Scan for the cell matching the given text and deliver its (x, y) coordinate at center. 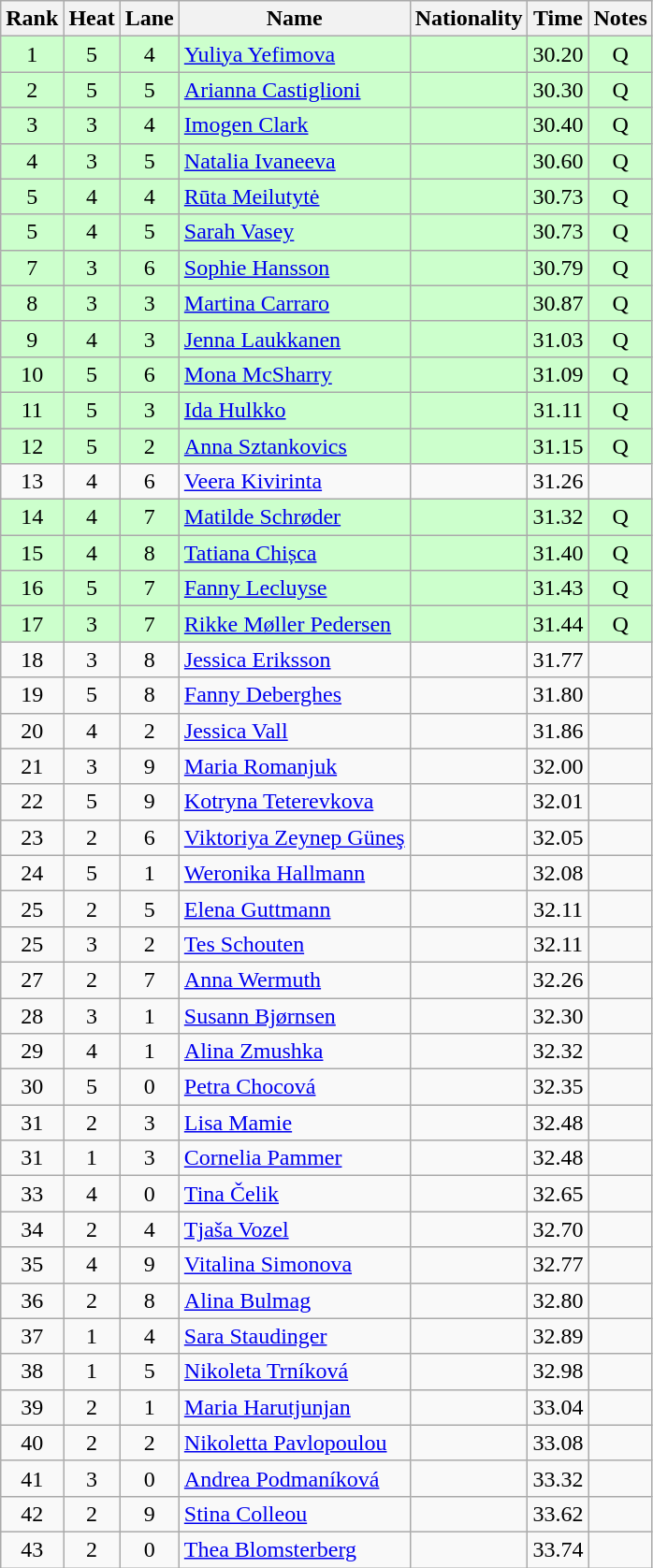
31.43 (558, 588)
Maria Harutjunjan (294, 1407)
32.35 (558, 1087)
32.00 (558, 766)
Sara Staudinger (294, 1336)
Nationality (469, 19)
Notes (620, 19)
30.40 (558, 125)
Vitalina Simonova (294, 1265)
Kotryna Teterevkova (294, 802)
10 (32, 374)
19 (32, 695)
Nikoleta Trníková (294, 1372)
31.77 (558, 660)
Ida Hulkko (294, 410)
33.74 (558, 1549)
31.09 (558, 374)
32.65 (558, 1194)
32.30 (558, 1015)
Jenna Laukkanen (294, 339)
24 (32, 873)
Rank (32, 19)
12 (32, 446)
20 (32, 731)
Fanny Deberghes (294, 695)
Anna Wermuth (294, 980)
Lisa Mamie (294, 1123)
32.01 (558, 802)
Jessica Vall (294, 731)
43 (32, 1549)
17 (32, 624)
38 (32, 1372)
11 (32, 410)
30.30 (558, 90)
Andrea Podmaníková (294, 1478)
Tatiana Chișca (294, 553)
31.86 (558, 731)
Cornelia Pammer (294, 1158)
Sophie Hansson (294, 268)
Arianna Castiglioni (294, 90)
21 (32, 766)
Nikoletta Pavlopoulou (294, 1443)
30 (32, 1087)
Stina Colleou (294, 1514)
Alina Zmushka (294, 1052)
32.80 (558, 1300)
Elena Guttmann (294, 908)
37 (32, 1336)
33 (32, 1194)
32.77 (558, 1265)
31.44 (558, 624)
Maria Romanjuk (294, 766)
Martina Carraro (294, 303)
31.11 (558, 410)
Time (558, 19)
33.08 (558, 1443)
33.32 (558, 1478)
35 (32, 1265)
Veera Kivirinta (294, 482)
Petra Chocová (294, 1087)
41 (32, 1478)
15 (32, 553)
31.80 (558, 695)
Jessica Eriksson (294, 660)
Fanny Lecluyse (294, 588)
28 (32, 1015)
Tes Schouten (294, 944)
29 (32, 1052)
16 (32, 588)
Imogen Clark (294, 125)
31.15 (558, 446)
Name (294, 19)
Mona McSharry (294, 374)
32.98 (558, 1372)
Susann Bjørnsen (294, 1015)
14 (32, 517)
Tina Čelik (294, 1194)
Rikke Møller Pedersen (294, 624)
31.26 (558, 482)
33.62 (558, 1514)
Yuliya Yefimova (294, 54)
40 (32, 1443)
27 (32, 980)
22 (32, 802)
32.70 (558, 1229)
Heat (92, 19)
30.20 (558, 54)
Thea Blomsterberg (294, 1549)
42 (32, 1514)
18 (32, 660)
Tjaša Vozel (294, 1229)
34 (32, 1229)
31.40 (558, 553)
32.89 (558, 1336)
32.05 (558, 837)
30.79 (558, 268)
Alina Bulmag (294, 1300)
32.26 (558, 980)
Rūta Meilutytė (294, 196)
Sarah Vasey (294, 232)
31.32 (558, 517)
39 (32, 1407)
31.03 (558, 339)
32.08 (558, 873)
30.87 (558, 303)
36 (32, 1300)
32.32 (558, 1052)
Matilde Schrøder (294, 517)
30.60 (558, 161)
13 (32, 482)
23 (32, 837)
Lane (150, 19)
33.04 (558, 1407)
Natalia Ivaneeva (294, 161)
Viktoriya Zeynep Güneş (294, 837)
Anna Sztankovics (294, 446)
Weronika Hallmann (294, 873)
